Determine the (X, Y) coordinate at the center of the cell enclosing the given text.  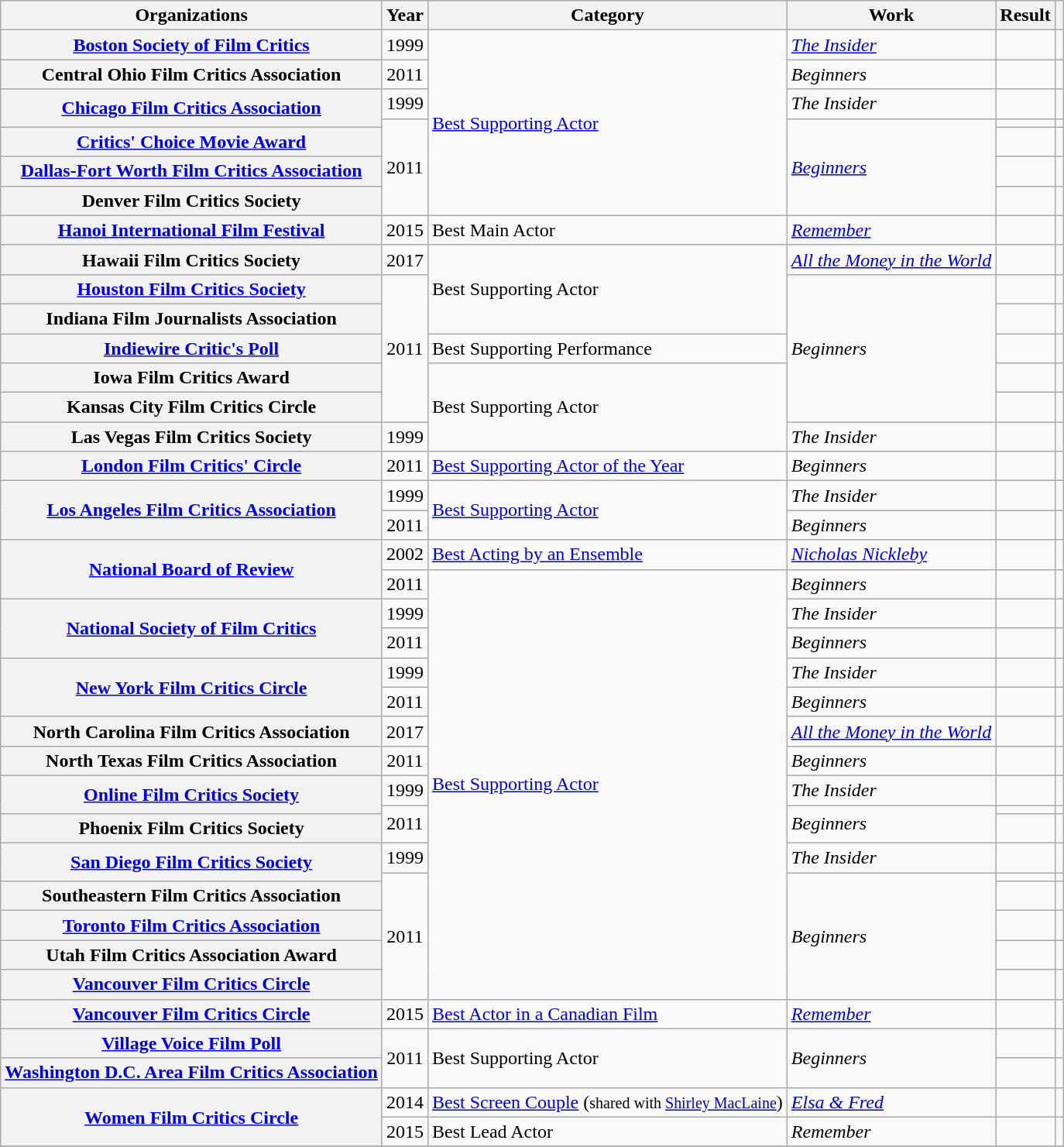
Iowa Film Critics Award (192, 378)
Best Screen Couple (shared with Shirley MacLaine) (607, 1102)
Indiewire Critic's Poll (192, 348)
Dallas-Fort Worth Film Critics Association (192, 171)
Houston Film Critics Society (192, 289)
Las Vegas Film Critics Society (192, 437)
North Carolina Film Critics Association (192, 731)
Best Supporting Actor of the Year (607, 466)
Critics' Choice Movie Award (192, 142)
Best Main Actor (607, 230)
Central Ohio Film Critics Association (192, 74)
Boston Society of Film Critics (192, 45)
Denver Film Critics Society (192, 201)
Online Film Critics Society (192, 795)
Best Acting by an Ensemble (607, 555)
Work (891, 15)
Result (1025, 15)
Toronto Film Critics Association (192, 925)
Best Lead Actor (607, 1132)
Elsa & Fred (891, 1102)
Indiana Film Journalists Association (192, 318)
Organizations (192, 15)
Best Actor in a Canadian Film (607, 1014)
Southeastern Film Critics Association (192, 896)
Chicago Film Critics Association (192, 108)
Kansas City Film Critics Circle (192, 407)
Year (404, 15)
Phoenix Film Critics Society (192, 829)
Los Angeles Film Critics Association (192, 510)
Hawaii Film Critics Society (192, 259)
Best Supporting Performance (607, 348)
Utah Film Critics Association Award (192, 955)
Women Film Critics Circle (192, 1117)
London Film Critics' Circle (192, 466)
North Texas Film Critics Association (192, 761)
San Diego Film Critics Society (192, 863)
Hanoi International Film Festival (192, 230)
Category (607, 15)
2002 (404, 555)
Nicholas Nickleby (891, 555)
Village Voice Film Poll (192, 1043)
Washington D.C. Area Film Critics Association (192, 1073)
National Board of Review (192, 569)
New York Film Critics Circle (192, 687)
National Society of Film Critics (192, 628)
2014 (404, 1102)
